Find where the given text appears and provide that cell's center as [X, Y] coordinate. 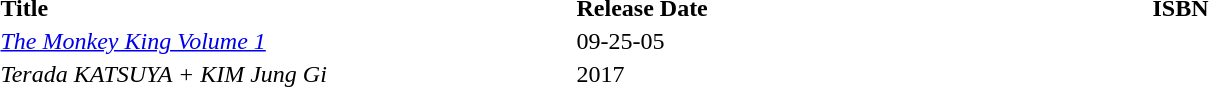
09-25-05 [862, 41]
